Extract the (x, y) coordinate from the center of the cell holding the provided text.  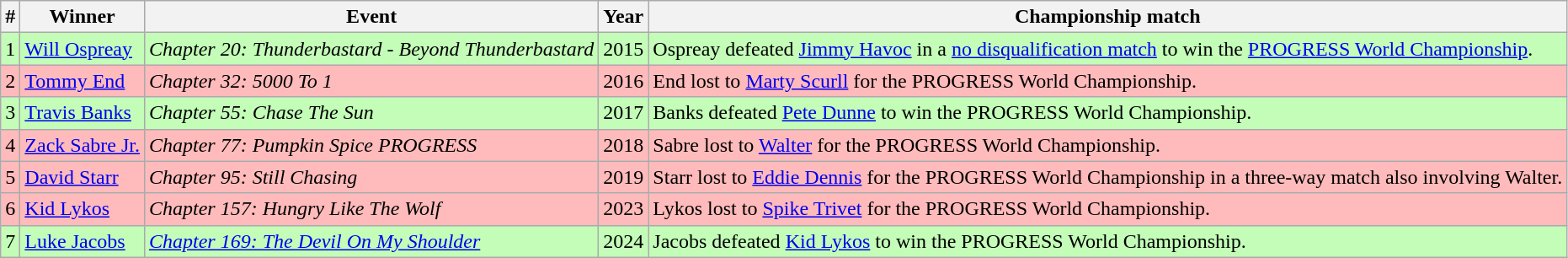
3 (10, 113)
2019 (623, 177)
2023 (623, 209)
Travis Banks (83, 113)
7 (10, 241)
Will Ospreay (83, 49)
Jacobs defeated Kid Lykos to win the PROGRESS World Championship. (1108, 241)
Chapter 55: Chase The Sun (371, 113)
Ospreay defeated Jimmy Havoc in a no disqualification match to win the PROGRESS World Championship. (1108, 49)
End lost to Marty Scurll for the PROGRESS World Championship. (1108, 81)
Chapter 157: Hungry Like The Wolf (371, 209)
Kid Lykos (83, 209)
1 (10, 49)
Chapter 95: Still Chasing (371, 177)
2024 (623, 241)
2015 (623, 49)
Chapter 169: The Devil On My Shoulder (371, 241)
David Starr (83, 177)
Chapter 77: Pumpkin Spice PROGRESS (371, 145)
Lykos lost to Spike Trivet for the PROGRESS World Championship. (1108, 209)
Event (371, 17)
Banks defeated Pete Dunne to win the PROGRESS World Championship. (1108, 113)
Year (623, 17)
Championship match (1108, 17)
6 (10, 209)
Luke Jacobs (83, 241)
5 (10, 177)
4 (10, 145)
2016 (623, 81)
Tommy End (83, 81)
Chapter 20: Thunderbastard - Beyond Thunderbastard (371, 49)
2018 (623, 145)
Winner (83, 17)
2 (10, 81)
Chapter 32: 5000 To 1 (371, 81)
Sabre lost to Walter for the PROGRESS World Championship. (1108, 145)
Starr lost to Eddie Dennis for the PROGRESS World Championship in a three-way match also involving Walter. (1108, 177)
# (10, 17)
2017 (623, 113)
Zack Sabre Jr. (83, 145)
